Return the [x, y] coordinate for the center point of the cell that contains the specified text.  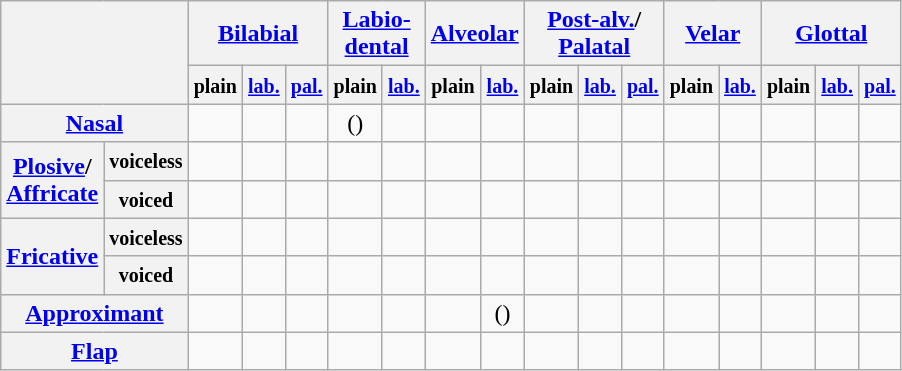
Velar [712, 34]
Plosive/Affricate [52, 180]
Flap [94, 351]
Alveolar [474, 34]
Post-alv./Palatal [594, 34]
Approximant [94, 313]
Bilabial [258, 34]
Nasal [94, 123]
Labio-dental [376, 34]
Fricative [52, 256]
Glottal [831, 34]
